Find where the given text appears and provide that cell's center as (x, y) coordinate. 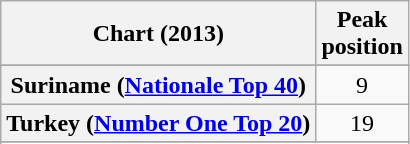
Chart (2013) (158, 34)
Suriname (Nationale Top 40) (158, 85)
19 (362, 123)
Peakposition (362, 34)
9 (362, 85)
Turkey (Number One Top 20) (158, 123)
